Capture the cell that displays the provided text and extract its [x, y] central coordinate. 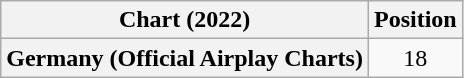
Chart (2022) [185, 20]
Position [415, 20]
Germany (Official Airplay Charts) [185, 58]
18 [415, 58]
